From the cell containing the given text, extract its center point as [X, Y] coordinate. 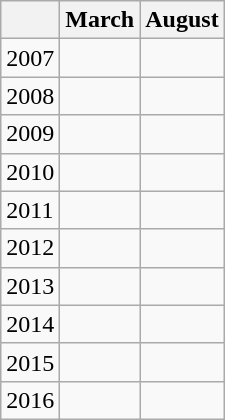
2016 [30, 400]
March [100, 20]
2014 [30, 324]
2008 [30, 96]
2012 [30, 248]
2010 [30, 172]
2007 [30, 58]
August [182, 20]
2013 [30, 286]
2011 [30, 210]
2009 [30, 134]
2015 [30, 362]
